Return the [x, y] coordinate for the center point of the cell that contains the specified text.  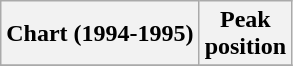
Chart (1994-1995) [100, 34]
Peakposition [245, 34]
